Determine the (X, Y) coordinate at the center of the cell enclosing the given text.  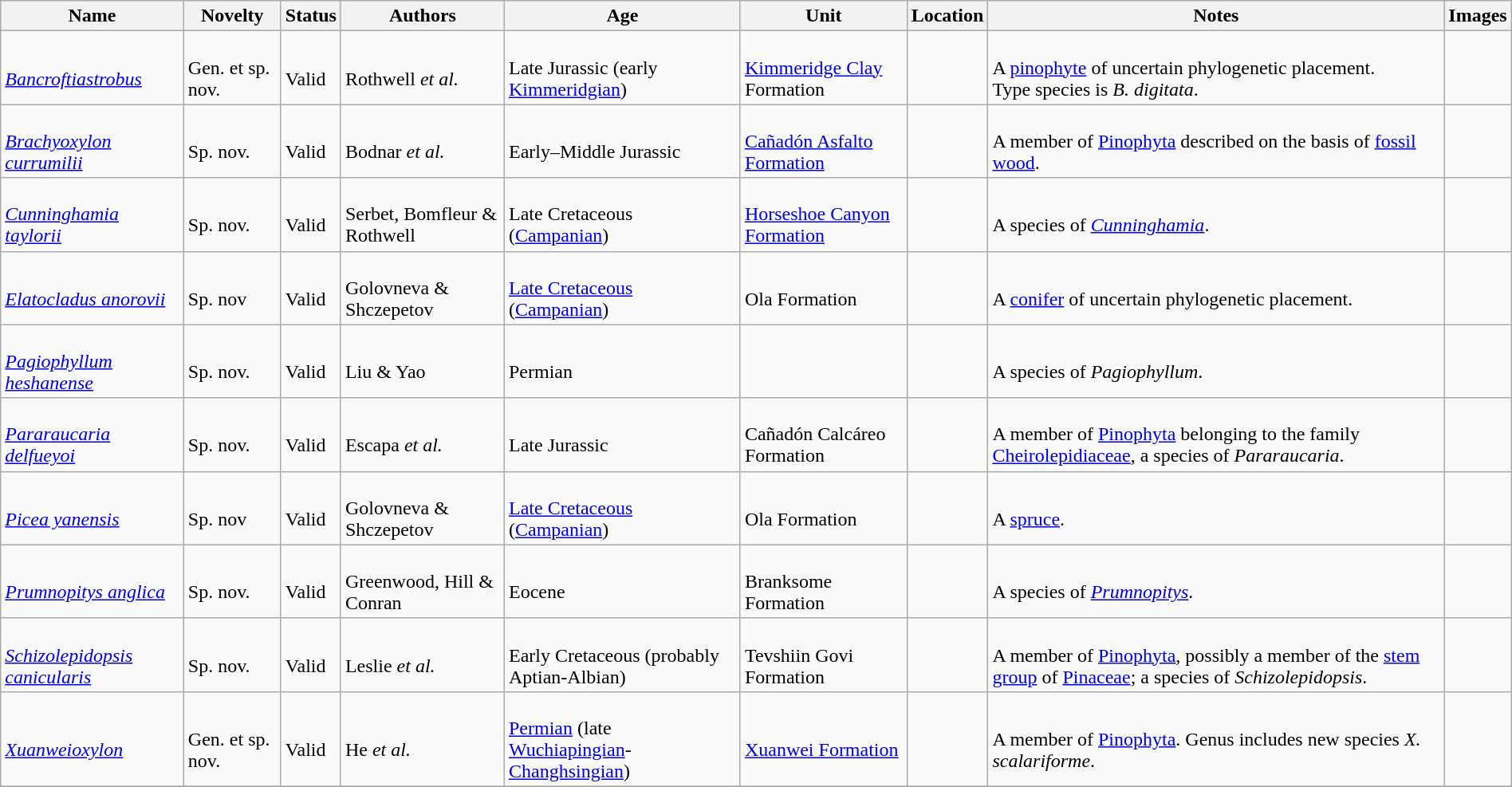
Leslie et al. (423, 655)
Liu & Yao (423, 361)
Pagiophyllum heshanense (93, 361)
A conifer of uncertain phylogenetic placement. (1216, 288)
Escapa et al. (423, 435)
He et al. (423, 738)
Bodnar et al. (423, 141)
Xuanwei Formation (823, 738)
Cañadón Asfalto Formation (823, 141)
Bancroftiastrobus (93, 68)
Horseshoe Canyon Formation (823, 214)
Late Jurassic (622, 435)
Location (947, 16)
Prumnopitys anglica (93, 581)
Cunninghamia taylorii (93, 214)
A pinophyte of uncertain phylogenetic placement. Type species is B. digitata. (1216, 68)
Tevshiin Govi Formation (823, 655)
Images (1478, 16)
Permian (622, 361)
Pararaucaria delfueyoi (93, 435)
Age (622, 16)
A spruce. (1216, 508)
Picea yanensis (93, 508)
A member of Pinophyta, possibly a member of the stem group of Pinaceae; a species of Schizolepidopsis. (1216, 655)
Early Cretaceous (probably Aptian-Albian) (622, 655)
Status (311, 16)
A member of Pinophyta. Genus includes new species X. scalariforme. (1216, 738)
Late Jurassic (early Kimmeridgian) (622, 68)
Brachyoxylon currumilii (93, 141)
Permian (late Wuchiapingian-Changhsingian) (622, 738)
Name (93, 16)
A species of Cunninghamia. (1216, 214)
A species of Pagiophyllum. (1216, 361)
Greenwood, Hill & Conran (423, 581)
Schizolepidopsis canicularis (93, 655)
Notes (1216, 16)
Authors (423, 16)
Unit (823, 16)
Serbet, Bomfleur & Rothwell (423, 214)
A member of Pinophyta belonging to the family Cheirolepidiaceae, a species of Pararaucaria. (1216, 435)
Branksome Formation (823, 581)
Elatocladus anorovii (93, 288)
Rothwell et al. (423, 68)
Cañadón Calcáreo Formation (823, 435)
Kimmeridge Clay Formation (823, 68)
A member of Pinophyta described on the basis of fossil wood. (1216, 141)
Novelty (232, 16)
Xuanweioxylon (93, 738)
Early–Middle Jurassic (622, 141)
A species of Prumnopitys. (1216, 581)
Eocene (622, 581)
